Detect which cell encompasses the target text, then output its [X, Y] center coordinate. 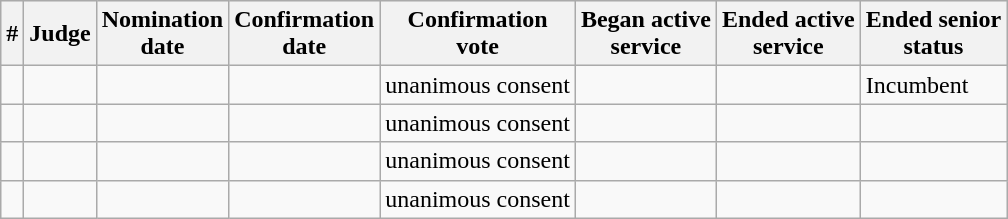
Confirmationdate [304, 34]
Ended seniorstatus [933, 34]
Incumbent [933, 85]
Confirmationvote [478, 34]
Judge [60, 34]
Nominationdate [162, 34]
# [12, 34]
Ended activeservice [788, 34]
Began activeservice [646, 34]
